Output the [X, Y] coordinate of the center of the cell containing the given text.  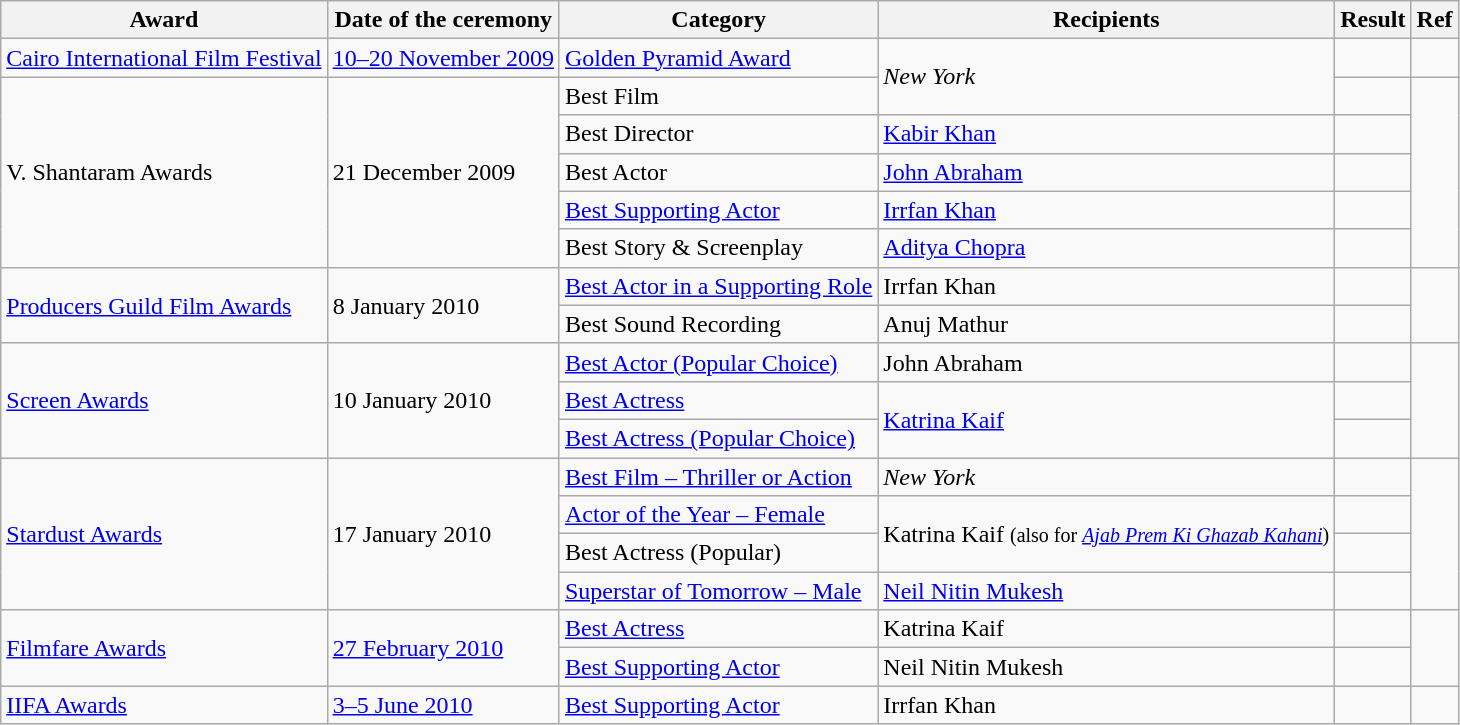
Award [164, 20]
Golden Pyramid Award [718, 58]
Best Film – Thriller or Action [718, 477]
Kabir Khan [1106, 134]
Best Sound Recording [718, 324]
10–20 November 2009 [443, 58]
Anuj Mathur [1106, 324]
17 January 2010 [443, 534]
Actor of the Year – Female [718, 515]
Recipients [1106, 20]
IIFA Awards [164, 705]
Best Actor [718, 172]
Best Story & Screenplay [718, 248]
Stardust Awards [164, 534]
Date of the ceremony [443, 20]
3–5 June 2010 [443, 705]
Best Actor in a Supporting Role [718, 286]
Best Actor (Popular Choice) [718, 362]
27 February 2010 [443, 648]
Filmfare Awards [164, 648]
10 January 2010 [443, 400]
Aditya Chopra [1106, 248]
Best Actress (Popular Choice) [718, 438]
Screen Awards [164, 400]
Katrina Kaif (also for Ajab Prem Ki Ghazab Kahani) [1106, 534]
Superstar of Tomorrow – Male [718, 591]
Best Director [718, 134]
21 December 2009 [443, 172]
8 January 2010 [443, 305]
Category [718, 20]
Cairo International Film Festival [164, 58]
V. Shantaram Awards [164, 172]
Result [1373, 20]
Ref [1434, 20]
Best Actress (Popular) [718, 553]
Producers Guild Film Awards [164, 305]
Best Film [718, 96]
